Capture the cell that displays the provided text and extract its (X, Y) central coordinate. 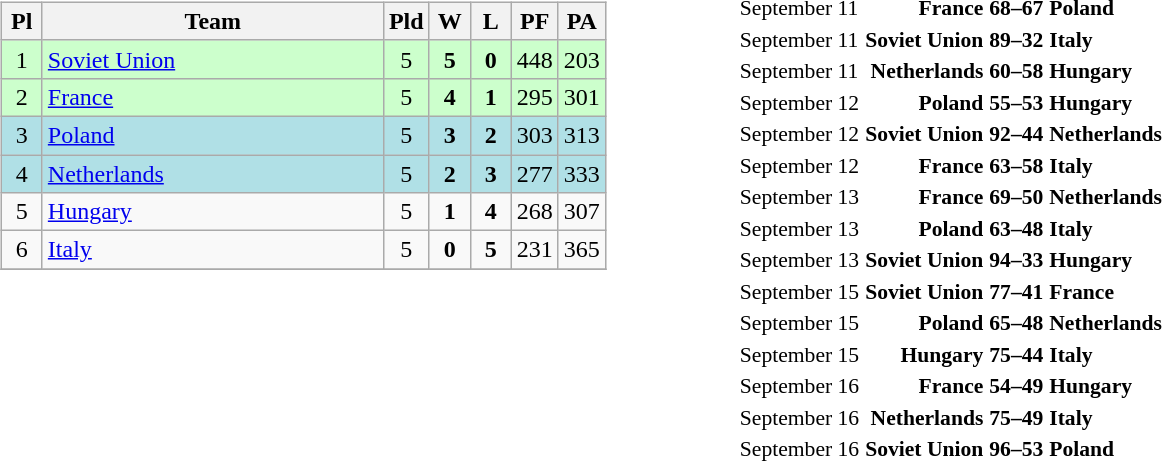
231 (534, 250)
6 (22, 250)
W (450, 21)
94–33 (1016, 260)
Pl (22, 21)
PA (582, 21)
65–48 (1016, 323)
60–58 (1016, 71)
77–41 (1016, 291)
L (490, 21)
277 (534, 173)
313 (582, 135)
89–32 (1016, 39)
Italy (212, 250)
268 (534, 212)
Pld (406, 21)
75–44 (1016, 354)
448 (534, 59)
333 (582, 173)
92–44 (1016, 134)
365 (582, 250)
63–48 (1016, 228)
295 (534, 97)
301 (582, 97)
54–49 (1016, 386)
307 (582, 212)
63–58 (1016, 165)
Team (212, 21)
PF (534, 21)
303 (534, 135)
203 (582, 59)
75–49 (1016, 417)
69–50 (1016, 197)
55–53 (1016, 102)
